Detect which cell encompasses the target text, then output its [X, Y] center coordinate. 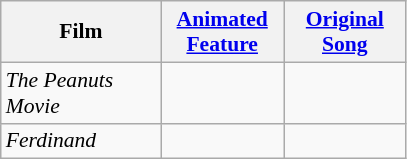
Ferdinand [81, 141]
Original Song [346, 32]
Film [81, 32]
Animated Feature [222, 32]
The Peanuts Movie [81, 92]
